Detect which cell encompasses the target text, then output its [X, Y] center coordinate. 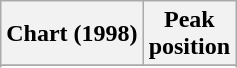
Chart (1998) [72, 34]
Peakposition [189, 34]
